Search for the cell housing the specified text and yield its (X, Y) center coordinate. 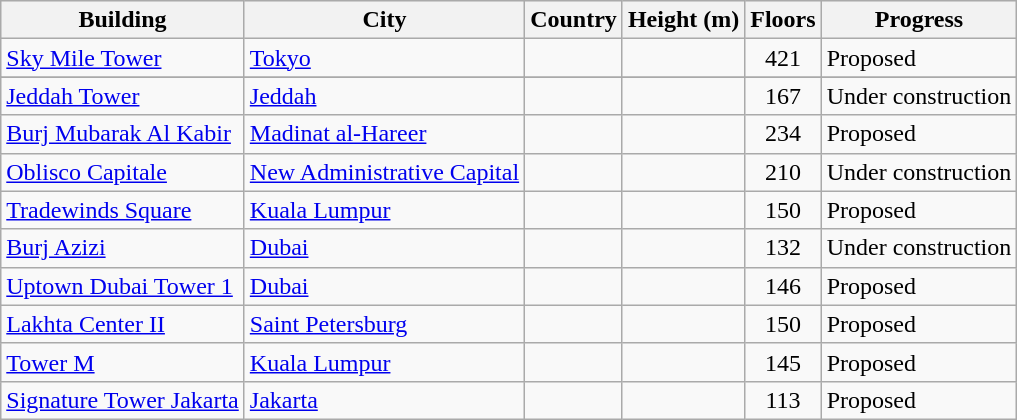
Jeddah (384, 96)
Floors (783, 20)
Tradewinds Square (123, 210)
210 (783, 172)
Tower M (123, 362)
Tokyo (384, 58)
New Administrative Capital (384, 172)
Burj Mubarak Al Kabir (123, 134)
Oblisco Capitale (123, 172)
234 (783, 134)
Height (m) (683, 20)
145 (783, 362)
167 (783, 96)
113 (783, 400)
Signature Tower Jakarta (123, 400)
Burj Azizi (123, 248)
Jakarta (384, 400)
132 (783, 248)
Uptown Dubai Tower 1 (123, 286)
City (384, 20)
Progress (919, 20)
Sky Mile Tower (123, 58)
Madinat al-Hareer (384, 134)
146 (783, 286)
Country (574, 20)
Jeddah Tower (123, 96)
Saint Petersburg (384, 324)
421 (783, 58)
Building (123, 20)
Lakhta Center II (123, 324)
